Provide the (X, Y) coordinate of the cell's center where the given text is located.  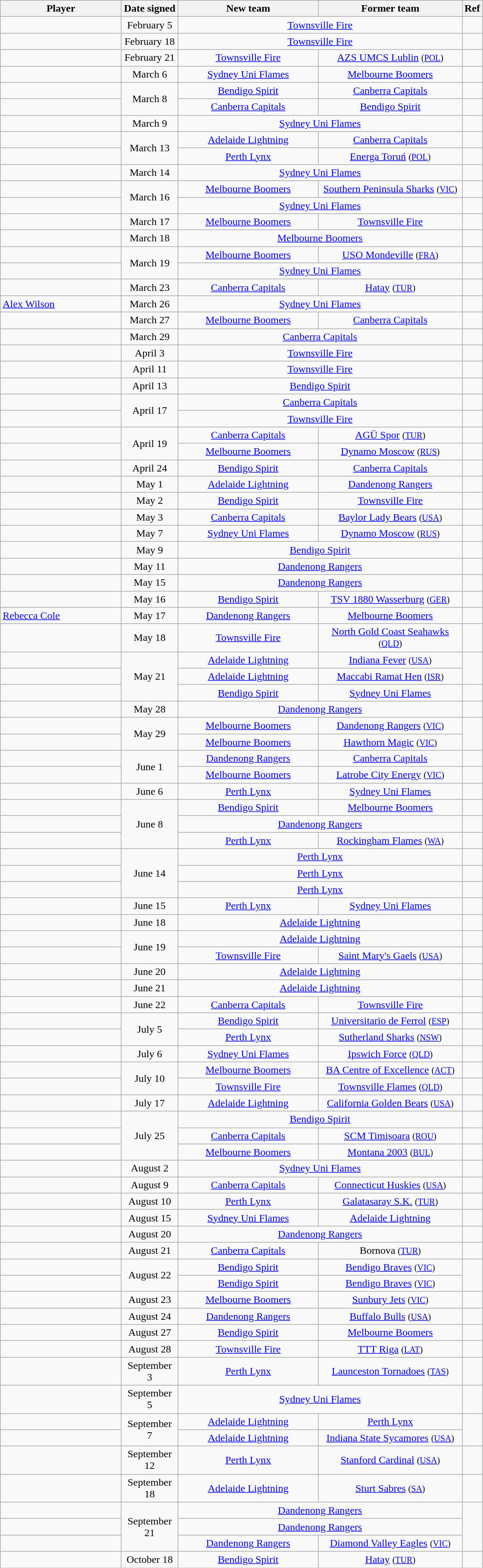
Dandenong Rangers (VIC) (390, 725)
August 2 (150, 1168)
September 18 (150, 1488)
Diamond Valley Eagles (VIC) (390, 1543)
July 10 (150, 1078)
April 13 (150, 386)
Saint Mary's Gaels (USA) (390, 955)
April 3 (150, 353)
June 6 (150, 791)
Ref (472, 9)
Maccabi Ramat Hen (ISR) (390, 676)
May 28 (150, 709)
July 17 (150, 1103)
April 24 (150, 468)
March 6 (150, 74)
AGÜ Spor (TUR) (390, 435)
Alex Wilson (61, 304)
March 18 (150, 238)
May 2 (150, 501)
April 17 (150, 410)
June 21 (150, 988)
Connecticut Huskies (USA) (390, 1185)
March 27 (150, 320)
Bornova (TUR) (390, 1250)
Former team (390, 9)
June 8 (150, 824)
June 18 (150, 922)
May 3 (150, 517)
September 21 (150, 1527)
Player (61, 9)
Indiana State Sycamores (USA) (390, 1438)
September 12 (150, 1460)
TTT Riga (LAT) (390, 1349)
June 19 (150, 947)
Sturt Sabres (SA) (390, 1488)
Indiana Fever (USA) (390, 660)
August 21 (150, 1250)
June 1 (150, 767)
BA Centre of Excellence (ACT) (390, 1070)
March 26 (150, 304)
March 8 (150, 99)
August 24 (150, 1316)
September 7 (150, 1430)
August 10 (150, 1201)
Stanford Cardinal (USA) (390, 1460)
SCM Timișoara (ROU) (390, 1136)
TSV 1880 Wasserburg (GER) (390, 599)
August 28 (150, 1349)
June 20 (150, 971)
Baylor Lady Bears (USA) (390, 517)
September 5 (150, 1399)
August 27 (150, 1333)
July 6 (150, 1054)
May 18 (150, 638)
Hawthorn Magic (VIC) (390, 742)
March 14 (150, 172)
AZS UMCS Lublin (POL) (390, 58)
June 14 (150, 873)
October 18 (150, 1559)
August 22 (150, 1275)
July 25 (150, 1136)
Galatasaray S.K. (TUR) (390, 1201)
Date signed (150, 9)
North Gold Coast Seahawks (QLD) (390, 638)
March 19 (150, 263)
April 11 (150, 369)
Latrobe City Energy (VIC) (390, 775)
May 11 (150, 566)
Sutherland Sharks (NSW) (390, 1037)
March 29 (150, 337)
March 13 (150, 148)
August 23 (150, 1300)
California Golden Bears (USA) (390, 1103)
Rebecca Cole (61, 615)
May 16 (150, 599)
Southern Peninsula Sharks (VIC) (390, 189)
February 5 (150, 25)
June 15 (150, 906)
Launceston Tornadoes (TAS) (390, 1371)
September 3 (150, 1371)
July 5 (150, 1029)
March 17 (150, 222)
June 22 (150, 1005)
Energa Toruń (POL) (390, 156)
May 17 (150, 615)
Rockingham Flames (WA) (390, 840)
April 19 (150, 443)
Ipswich Force (QLD) (390, 1054)
March 16 (150, 197)
March 9 (150, 123)
March 23 (150, 287)
May 1 (150, 484)
August 15 (150, 1218)
August 20 (150, 1234)
May 9 (150, 550)
USO Mondeville (FRA) (390, 255)
May 15 (150, 583)
Buffalo Bulls (USA) (390, 1316)
February 21 (150, 58)
May 29 (150, 734)
New team (248, 9)
Universitario de Ferrol (ESP) (390, 1021)
May 7 (150, 534)
May 21 (150, 676)
Townsville Flames (QLD) (390, 1087)
August 9 (150, 1185)
February 18 (150, 41)
Sunbury Jets (VIC) (390, 1300)
Montana 2003 (BUL) (390, 1152)
